Find where the given text appears and provide that cell's center as [x, y] coordinate. 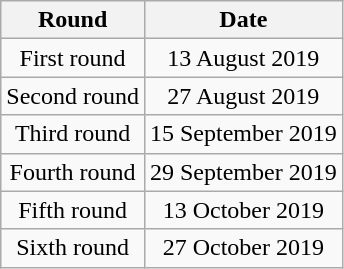
Second round [73, 96]
27 August 2019 [243, 96]
13 October 2019 [243, 210]
First round [73, 58]
Third round [73, 134]
27 October 2019 [243, 248]
Sixth round [73, 248]
Fourth round [73, 172]
15 September 2019 [243, 134]
Date [243, 20]
Fifth round [73, 210]
29 September 2019 [243, 172]
13 August 2019 [243, 58]
Round [73, 20]
